Capture the cell that displays the provided text and extract its (x, y) central coordinate. 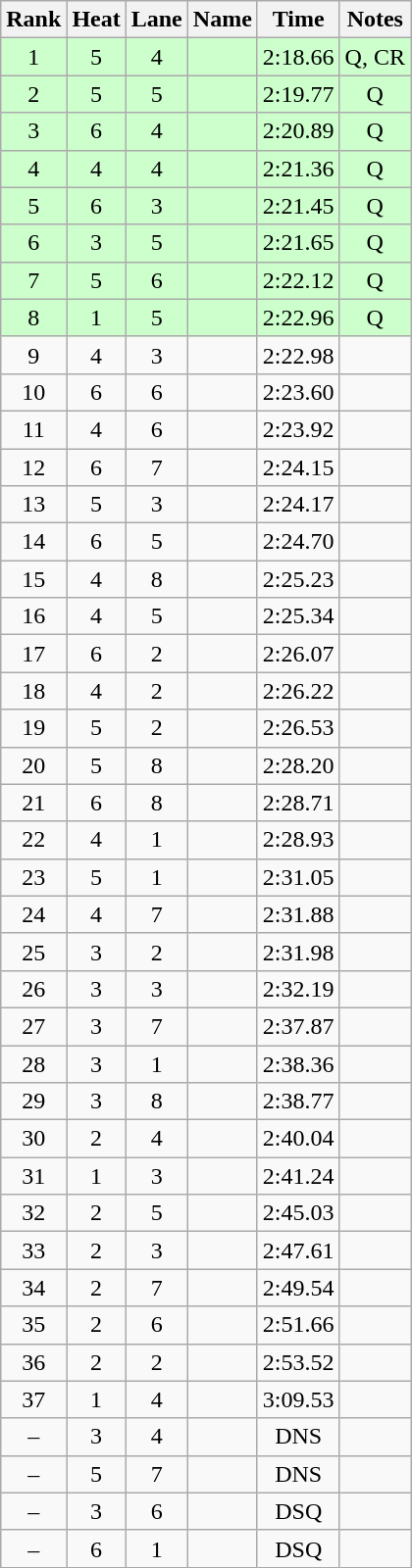
28 (33, 1063)
2:38.36 (298, 1063)
23 (33, 877)
2:49.54 (298, 1288)
2:22.96 (298, 318)
2:23.92 (298, 429)
2:19.77 (298, 94)
2:25.23 (298, 579)
25 (33, 952)
36 (33, 1362)
3:09.53 (298, 1399)
2:24.70 (298, 542)
31 (33, 1176)
2:47.61 (298, 1250)
2:24.15 (298, 467)
34 (33, 1288)
17 (33, 654)
24 (33, 914)
20 (33, 765)
35 (33, 1325)
13 (33, 505)
2:22.98 (298, 355)
Rank (33, 20)
2:21.65 (298, 243)
2:40.04 (298, 1139)
32 (33, 1213)
27 (33, 1026)
30 (33, 1139)
2:23.60 (298, 392)
2:20.89 (298, 131)
Name (222, 20)
26 (33, 989)
10 (33, 392)
37 (33, 1399)
2:28.20 (298, 765)
2:18.66 (298, 57)
2:45.03 (298, 1213)
2:25.34 (298, 616)
2:28.71 (298, 803)
2:26.22 (298, 691)
2:51.66 (298, 1325)
2:53.52 (298, 1362)
2:31.05 (298, 877)
18 (33, 691)
2:26.07 (298, 654)
22 (33, 840)
29 (33, 1102)
Q, CR (375, 57)
15 (33, 579)
2:24.17 (298, 505)
2:41.24 (298, 1176)
2:32.19 (298, 989)
2:21.45 (298, 206)
11 (33, 429)
Notes (375, 20)
12 (33, 467)
2:31.98 (298, 952)
Time (298, 20)
19 (33, 728)
2:37.87 (298, 1026)
16 (33, 616)
33 (33, 1250)
14 (33, 542)
Lane (157, 20)
2:38.77 (298, 1102)
21 (33, 803)
9 (33, 355)
2:22.12 (298, 280)
2:26.53 (298, 728)
2:21.36 (298, 169)
2:28.93 (298, 840)
Heat (96, 20)
2:31.88 (298, 914)
